For the text-containing cell, return its midpoint in (X, Y) coordinate format. 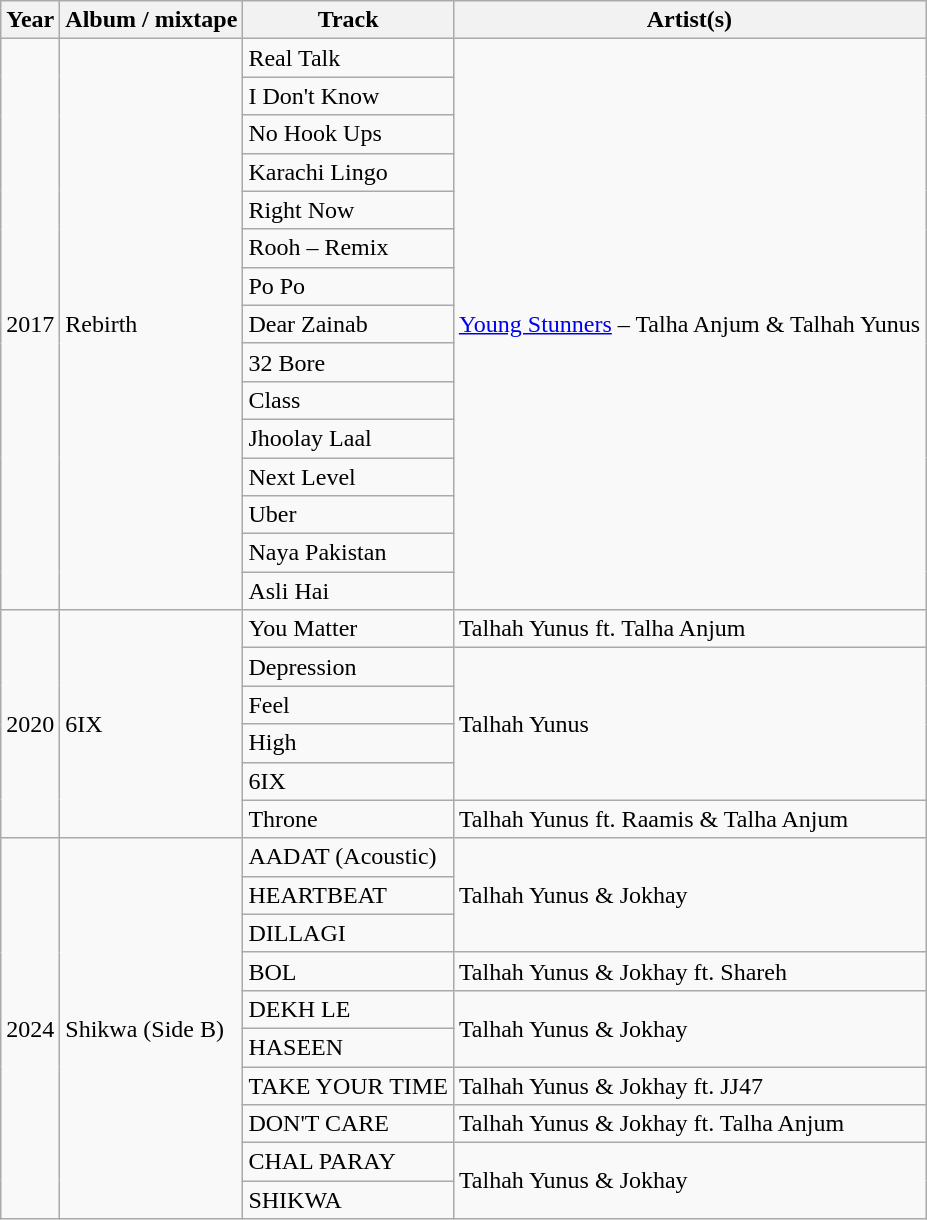
Depression (348, 667)
Rooh – Remix (348, 248)
32 Bore (348, 362)
Album / mixtape (152, 20)
CHAL PARAY (348, 1162)
Year (30, 20)
Karachi Lingo (348, 172)
DON'T CARE (348, 1124)
Talhah Yunus & Jokhay ft. JJ47 (689, 1085)
Talhah Yunus & Jokhay ft. Talha Anjum (689, 1124)
AADAT (Acoustic) (348, 857)
BOL (348, 971)
Naya Pakistan (348, 553)
Right Now (348, 210)
2017 (30, 324)
Throne (348, 819)
I Don't Know (348, 96)
Jhoolay Laal (348, 438)
Rebirth (152, 324)
TAKE YOUR TIME (348, 1085)
DILLAGI (348, 933)
Track (348, 20)
2024 (30, 1028)
High (348, 743)
Talhah Yunus ft. Talha Anjum (689, 629)
Class (348, 400)
No Hook Ups (348, 134)
Next Level (348, 477)
HASEEN (348, 1047)
Asli Hai (348, 591)
2020 (30, 724)
DEKH LE (348, 1009)
Artist(s) (689, 20)
Shikwa (Side B) (152, 1028)
SHIKWA (348, 1200)
Talhah Yunus ft. Raamis & Talha Anjum (689, 819)
HEARTBEAT (348, 895)
You Matter (348, 629)
Uber (348, 515)
Po Po (348, 286)
Dear Zainab (348, 324)
Real Talk (348, 58)
Talhah Yunus & Jokhay ft. Shareh (689, 971)
Talhah Yunus (689, 724)
Feel (348, 705)
Young Stunners – Talha Anjum & Talhah Yunus (689, 324)
